Locate the cell with the specified text and output its [X, Y] center coordinate. 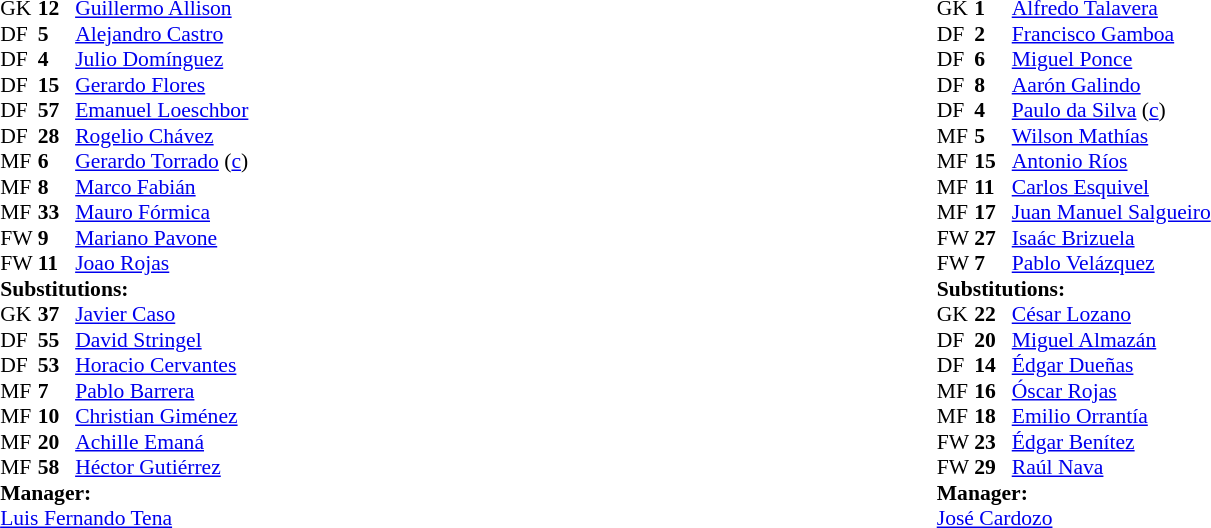
Joao Rojas [162, 263]
53 [57, 365]
Horacio Cervantes [162, 365]
Alejandro Castro [162, 34]
16 [993, 391]
Emanuel Loeschbor [162, 111]
Héctor Gutiérrez [162, 467]
29 [993, 467]
Francisco Gamboa [1112, 34]
14 [993, 365]
Rogelio Chávez [162, 136]
Christian Giménez [162, 417]
Miguel Almazán [1112, 340]
18 [993, 417]
Paulo da Silva (c) [1112, 111]
Julio Domínguez [162, 59]
Javier Caso [162, 315]
58 [57, 467]
Carlos Esquivel [1112, 187]
Mariano Pavone [162, 238]
57 [57, 111]
Aarón Galindo [1112, 85]
Mauro Fórmica [162, 213]
37 [57, 315]
Gerardo Torrado (c) [162, 161]
Wilson Mathías [1112, 136]
Achille Emaná [162, 442]
22 [993, 315]
César Lozano [1112, 315]
Pablo Barrera [162, 391]
33 [57, 213]
2 [993, 34]
Marco Fabián [162, 187]
Raúl Nava [1112, 467]
10 [57, 417]
David Stringel [162, 340]
28 [57, 136]
27 [993, 238]
Antonio Ríos [1112, 161]
23 [993, 442]
Édgar Dueñas [1112, 365]
9 [57, 238]
Óscar Rojas [1112, 391]
Miguel Ponce [1112, 59]
Pablo Velázquez [1112, 263]
Juan Manuel Salgueiro [1112, 213]
55 [57, 340]
Gerardo Flores [162, 85]
Isaác Brizuela [1112, 238]
Emilio Orrantía [1112, 417]
Édgar Benítez [1112, 442]
17 [993, 213]
